Return the (X, Y) coordinate for the center point of the cell that contains the specified text.  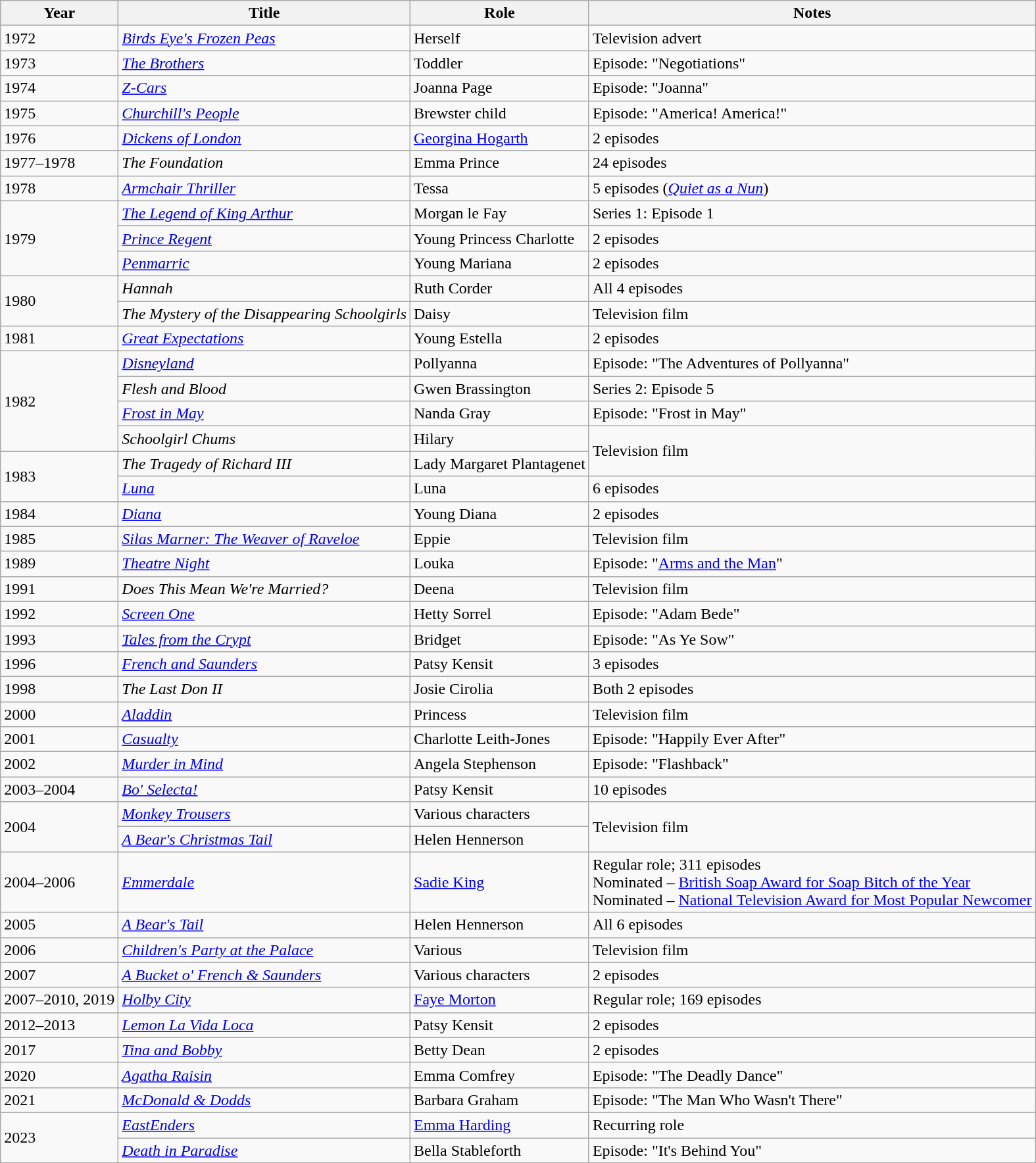
2000 (59, 714)
2007–2010, 2019 (59, 1000)
2021 (59, 1100)
Both 2 episodes (812, 689)
Emma Harding (500, 1125)
Various (500, 950)
Silas Marner: The Weaver of Raveloe (264, 539)
1975 (59, 113)
Tessa (500, 188)
1980 (59, 301)
Josie Cirolia (500, 689)
2004–2006 (59, 882)
Screen One (264, 614)
24 episodes (812, 163)
Recurring role (812, 1125)
1978 (59, 188)
Notes (812, 13)
2017 (59, 1050)
Barbara Graham (500, 1100)
EastEnders (264, 1125)
2004 (59, 827)
1976 (59, 138)
Episode: "Adam Bede" (812, 614)
1998 (59, 689)
Series 2: Episode 5 (812, 389)
Emmerdale (264, 882)
Casualty (264, 739)
1993 (59, 639)
Diana (264, 514)
A Bucket o' French & Saunders (264, 975)
1984 (59, 514)
2007 (59, 975)
2020 (59, 1075)
French and Saunders (264, 664)
Death in Paradise (264, 1151)
Episode: "Negotiations" (812, 63)
Murder in Mind (264, 764)
Does This Mean We're Married? (264, 589)
The Brothers (264, 63)
Deena (500, 589)
Regular role; 311 episodesNominated – British Soap Award for Soap Bitch of the YearNominated – National Television Award for Most Popular Newcomer (812, 882)
3 episodes (812, 664)
Schoolgirl Chums (264, 439)
All 4 episodes (812, 288)
Flesh and Blood (264, 389)
5 episodes (Quiet as a Nun) (812, 188)
1977–1978 (59, 163)
The Tragedy of Richard III (264, 464)
Series 1: Episode 1 (812, 213)
Faye Morton (500, 1000)
10 episodes (812, 789)
6 episodes (812, 489)
2002 (59, 764)
1972 (59, 38)
Hilary (500, 439)
Episode: "The Deadly Dance" (812, 1075)
Episode: "Joanna" (812, 88)
1982 (59, 401)
Role (500, 13)
1996 (59, 664)
2006 (59, 950)
All 6 episodes (812, 925)
Tina and Bobby (264, 1050)
Year (59, 13)
Georgina Hogarth (500, 138)
Holby City (264, 1000)
Television advert (812, 38)
1985 (59, 539)
Armchair Thriller (264, 188)
Lemon La Vida Loca (264, 1025)
Z-Cars (264, 88)
Hetty Sorrel (500, 614)
Frost in May (264, 414)
Emma Prince (500, 163)
Charlotte Leith-Jones (500, 739)
Episode: "The Man Who Wasn't There" (812, 1100)
Sadie King (500, 882)
Tales from the Crypt (264, 639)
Lady Margaret Plantagenet (500, 464)
Young Princess Charlotte (500, 238)
Daisy (500, 314)
Episode: "America! America!" (812, 113)
Aladdin (264, 714)
2012–2013 (59, 1025)
Theatre Night (264, 564)
A Bear's Tail (264, 925)
Episode: "As Ye Sow" (812, 639)
The Last Don II (264, 689)
Bo' Selecta! (264, 789)
Agatha Raisin (264, 1075)
McDonald & Dodds (264, 1100)
Joanna Page (500, 88)
Young Estella (500, 339)
A Bear's Christmas Tail (264, 839)
Gwen Brassington (500, 389)
1991 (59, 589)
Dickens of London (264, 138)
Morgan le Fay (500, 213)
Herself (500, 38)
Children's Party at the Palace (264, 950)
Ruth Corder (500, 288)
Emma Comfrey (500, 1075)
Angela Stephenson (500, 764)
2023 (59, 1137)
Birds Eye's Frozen Peas (264, 38)
1974 (59, 88)
1973 (59, 63)
2003–2004 (59, 789)
The Mystery of the Disappearing Schoolgirls (264, 314)
The Legend of King Arthur (264, 213)
1981 (59, 339)
Eppie (500, 539)
2005 (59, 925)
Episode: "The Adventures of Pollyanna" (812, 364)
Betty Dean (500, 1050)
Disneyland (264, 364)
Monkey Trousers (264, 814)
Episode: "Frost in May" (812, 414)
Princess (500, 714)
Toddler (500, 63)
1992 (59, 614)
2001 (59, 739)
Churchill's People (264, 113)
Brewster child (500, 113)
1983 (59, 476)
Hannah (264, 288)
Title (264, 13)
Episode: "Happily Ever After" (812, 739)
Episode: "Arms and the Man" (812, 564)
Regular role; 169 episodes (812, 1000)
Episode: "Flashback" (812, 764)
1979 (59, 238)
Nanda Gray (500, 414)
Prince Regent (264, 238)
Penmarric (264, 263)
Pollyanna (500, 364)
Young Diana (500, 514)
Young Mariana (500, 263)
1989 (59, 564)
Bridget (500, 639)
Great Expectations (264, 339)
Bella Stableforth (500, 1151)
Louka (500, 564)
Episode: "It's Behind You" (812, 1151)
The Foundation (264, 163)
